Search for the cell housing the specified text and yield its (X, Y) center coordinate. 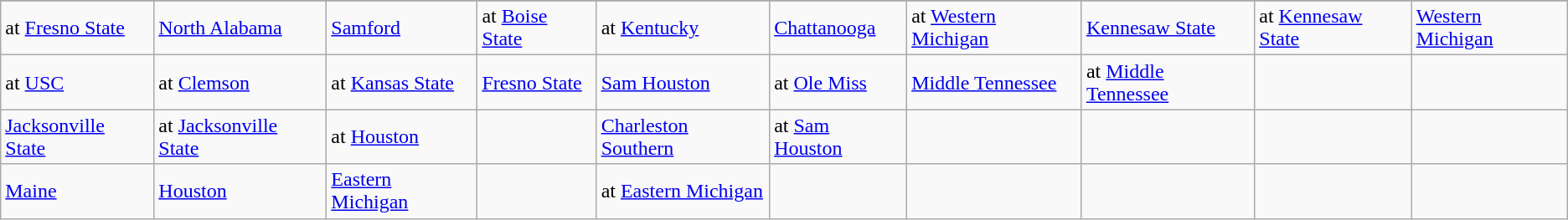
at Clemson (240, 82)
Eastern Michigan (402, 191)
at Sam Houston (838, 137)
North Alabama (240, 28)
at Fresno State (77, 28)
Fresno State (537, 82)
at Kennesaw State (1333, 28)
Sam Houston (683, 82)
Maine (77, 191)
Middle Tennessee (995, 82)
at Boise State (537, 28)
Samford (402, 28)
at Western Michigan (995, 28)
Western Michigan (1489, 28)
at Ole Miss (838, 82)
at Kentucky (683, 28)
at Middle Tennessee (1168, 82)
at USC (77, 82)
Jacksonville State (77, 137)
Chattanooga (838, 28)
at Eastern Michigan (683, 191)
Charleston Southern (683, 137)
at Kansas State (402, 82)
Houston (240, 191)
at Jacksonville State (240, 137)
Kennesaw State (1168, 28)
at Houston (402, 137)
